Return the (x, y) coordinate for the center point of the cell that contains the specified text.  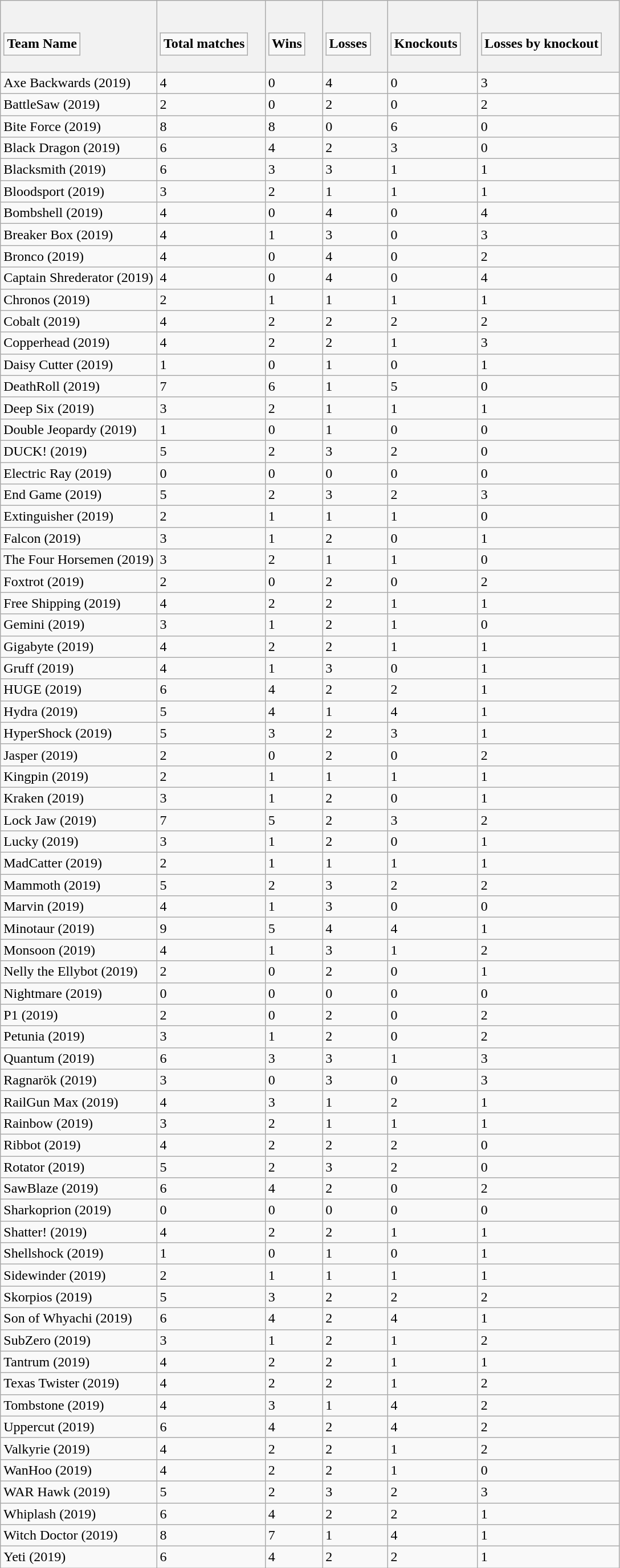
Axe Backwards (2019) (79, 83)
Petunia (2019) (79, 1037)
Bite Force (2019) (79, 126)
Lock Jaw (2019) (79, 820)
Double Jeopardy (2019) (79, 429)
9 (211, 928)
HyperShock (2019) (79, 733)
Sidewinder (2019) (79, 1275)
Yeti (2019) (79, 1557)
SawBlaze (2019) (79, 1189)
Bronco (2019) (79, 256)
Kraken (2019) (79, 798)
Free Shipping (2019) (79, 603)
Nelly the Ellybot (2019) (79, 972)
Foxtrot (2019) (79, 582)
End Game (2019) (79, 495)
WAR Hawk (2019) (79, 1492)
Bombshell (2019) (79, 213)
Daisy Cutter (2019) (79, 365)
Rotator (2019) (79, 1167)
Son of Whyachi (2019) (79, 1319)
Ribbot (2019) (79, 1145)
Ragnarök (2019) (79, 1080)
DUCK! (2019) (79, 451)
Shellshock (2019) (79, 1254)
Tantrum (2019) (79, 1362)
Uppercut (2019) (79, 1427)
Mammoth (2019) (79, 885)
Lucky (2019) (79, 842)
Cobalt (2019) (79, 321)
Falcon (2019) (79, 538)
Monsoon (2019) (79, 950)
Nightmare (2019) (79, 993)
The Four Horsemen (2019) (79, 560)
Tombstone (2019) (79, 1405)
Gruff (2019) (79, 668)
Gigabyte (2019) (79, 646)
Whiplash (2019) (79, 1513)
Shatter! (2019) (79, 1232)
Rainbow (2019) (79, 1123)
WanHoo (2019) (79, 1470)
Skorpios (2019) (79, 1297)
Kingpin (2019) (79, 776)
Extinguisher (2019) (79, 517)
BattleSaw (2019) (79, 104)
Gemini (2019) (79, 625)
Hydra (2019) (79, 711)
Blacksmith (2019) (79, 170)
Captain Shrederator (2019) (79, 278)
Chronos (2019) (79, 300)
DeathRoll (2019) (79, 386)
Marvin (2019) (79, 907)
Texas Twister (2019) (79, 1383)
Bloodsport (2019) (79, 191)
HUGE (2019) (79, 690)
RailGun Max (2019) (79, 1102)
Jasper (2019) (79, 755)
P1 (2019) (79, 1015)
Breaker Box (2019) (79, 235)
Witch Doctor (2019) (79, 1536)
Sharkoprion (2019) (79, 1210)
Quantum (2019) (79, 1058)
Copperhead (2019) (79, 343)
Minotaur (2019) (79, 928)
Valkyrie (2019) (79, 1448)
Black Dragon (2019) (79, 148)
SubZero (2019) (79, 1340)
Electric Ray (2019) (79, 473)
MadCatter (2019) (79, 863)
Deep Six (2019) (79, 408)
